Pinpoint the cell where the given text exists, returning its [X, Y] midpoint coordinate. 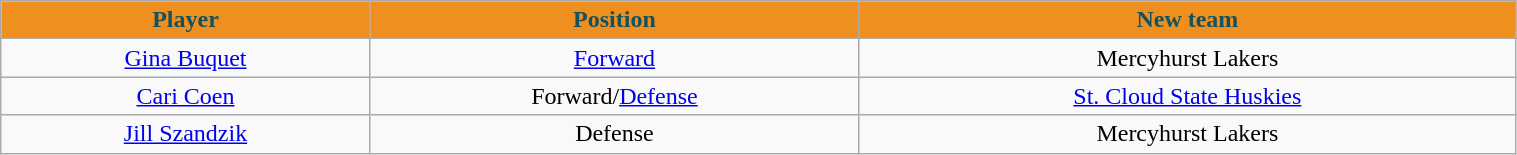
Forward/Defense [614, 96]
Player [186, 20]
Forward [614, 58]
Position [614, 20]
Defense [614, 134]
Gina Buquet [186, 58]
New team [1188, 20]
Jill Szandzik [186, 134]
Cari Coen [186, 96]
St. Cloud State Huskies [1188, 96]
